Scan for the cell matching the given text and deliver its (x, y) coordinate at center. 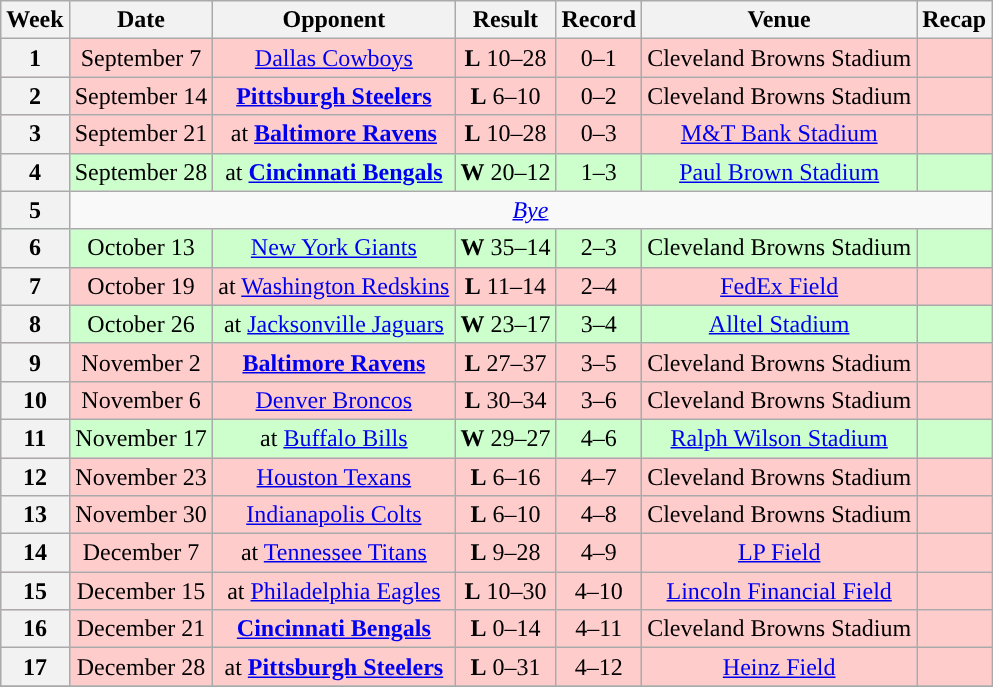
Record (599, 20)
October 26 (141, 324)
2 (35, 96)
L 9–28 (506, 553)
3–6 (599, 400)
0–2 (599, 96)
at Buffalo Bills (334, 438)
at Tennessee Titans (334, 553)
Venue (780, 20)
4 (35, 172)
Dallas Cowboys (334, 58)
at Baltimore Ravens (334, 134)
16 (35, 629)
2–4 (599, 286)
Ralph Wilson Stadium (780, 438)
5 (35, 210)
7 (35, 286)
0–1 (599, 58)
L 27–37 (506, 362)
13 (35, 515)
October 19 (141, 286)
9 (35, 362)
Recap (954, 20)
LP Field (780, 553)
September 7 (141, 58)
L 30–34 (506, 400)
4–11 (599, 629)
14 (35, 553)
4–10 (599, 591)
4–8 (599, 515)
December 15 (141, 591)
W 23–17 (506, 324)
November 2 (141, 362)
L 0–31 (506, 667)
at Pittsburgh Steelers (334, 667)
October 13 (141, 248)
4–12 (599, 667)
W 29–27 (506, 438)
November 30 (141, 515)
6 (35, 248)
November 6 (141, 400)
3–5 (599, 362)
1–3 (599, 172)
at Philadelphia Eagles (334, 591)
Alltel Stadium (780, 324)
Denver Broncos (334, 400)
December 28 (141, 667)
at Jacksonville Jaguars (334, 324)
2–3 (599, 248)
Lincoln Financial Field (780, 591)
Pittsburgh Steelers (334, 96)
Houston Texans (334, 477)
W 20–12 (506, 172)
W 35–14 (506, 248)
New York Giants (334, 248)
Paul Brown Stadium (780, 172)
L 11–14 (506, 286)
Baltimore Ravens (334, 362)
November 17 (141, 438)
15 (35, 591)
Date (141, 20)
17 (35, 667)
September 14 (141, 96)
September 21 (141, 134)
L 10–30 (506, 591)
November 23 (141, 477)
Result (506, 20)
FedEx Field (780, 286)
4–7 (599, 477)
September 28 (141, 172)
Bye (530, 210)
3 (35, 134)
Opponent (334, 20)
4–9 (599, 553)
L 6–16 (506, 477)
8 (35, 324)
L 0–14 (506, 629)
M&T Bank Stadium (780, 134)
at Cincinnati Bengals (334, 172)
3–4 (599, 324)
at Washington Redskins (334, 286)
Indianapolis Colts (334, 515)
Cincinnati Bengals (334, 629)
4–6 (599, 438)
Heinz Field (780, 667)
12 (35, 477)
10 (35, 400)
December 7 (141, 553)
1 (35, 58)
Week (35, 20)
11 (35, 438)
0–3 (599, 134)
December 21 (141, 629)
